Locate the cell with the specified text and output its [x, y] center coordinate. 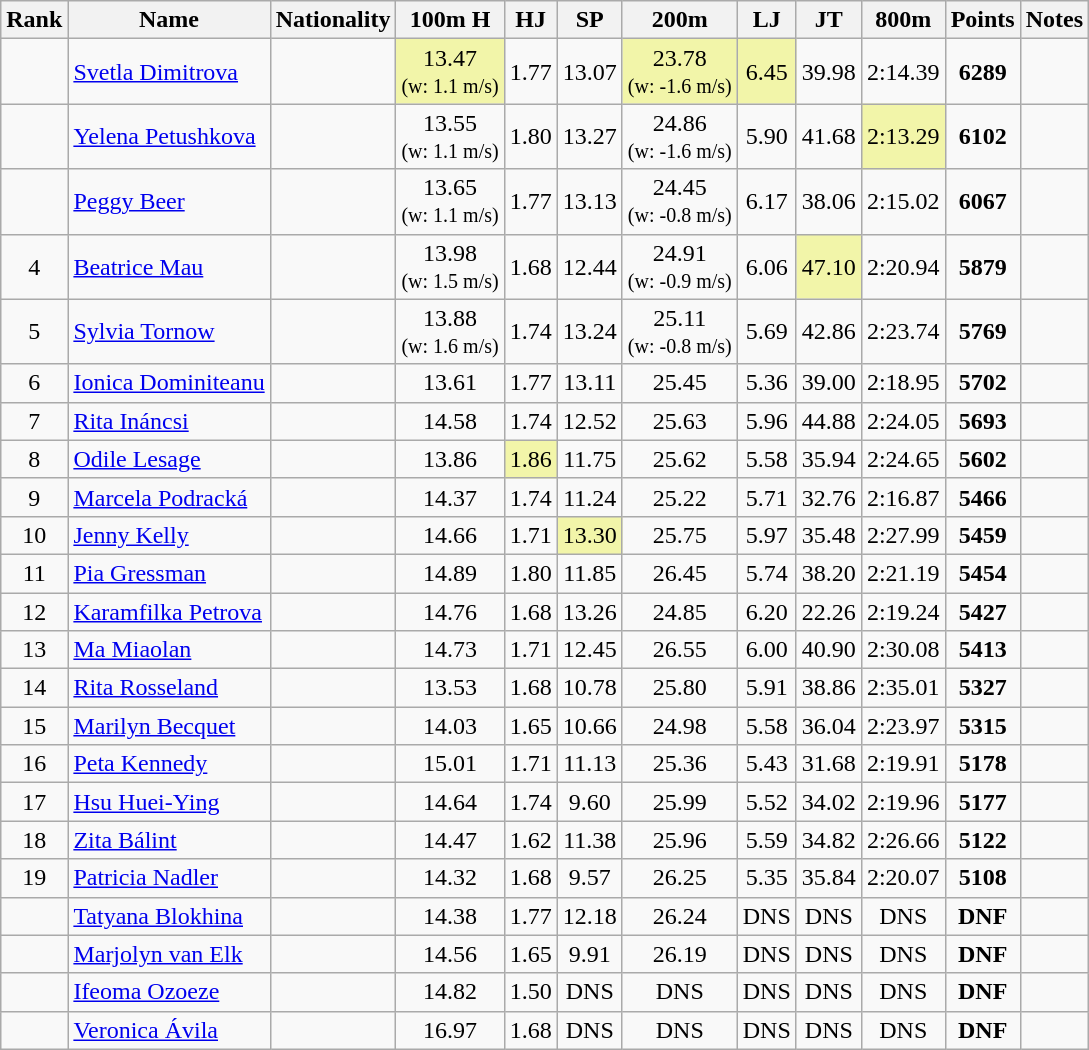
200m [680, 20]
Zita Bálint [169, 840]
Tatyana Blokhina [169, 916]
1.50 [530, 992]
25.99 [680, 802]
16 [34, 764]
14.03 [450, 726]
13.47(w: 1.1 m/s) [450, 72]
13.27 [590, 136]
5122 [982, 840]
5.96 [766, 421]
5879 [982, 266]
8 [34, 459]
5459 [982, 535]
1.62 [530, 840]
6.00 [766, 650]
44.88 [828, 421]
2:20.07 [903, 878]
13.98(w: 1.5 m/s) [450, 266]
26.45 [680, 573]
24.45(w: -0.8 m/s) [680, 202]
2:16.87 [903, 497]
5693 [982, 421]
5602 [982, 459]
Jenny Kelly [169, 535]
41.68 [828, 136]
11.85 [590, 573]
2:23.74 [903, 332]
11.75 [590, 459]
5.35 [766, 878]
9 [34, 497]
26.25 [680, 878]
10.66 [590, 726]
11.38 [590, 840]
800m [903, 20]
14.64 [450, 802]
39.00 [828, 383]
2:27.99 [903, 535]
Marilyn Becquet [169, 726]
7 [34, 421]
31.68 [828, 764]
5769 [982, 332]
1.86 [530, 459]
14.66 [450, 535]
Ma Miaolan [169, 650]
25.96 [680, 840]
Yelena Petushkova [169, 136]
23.78(w: -1.6 m/s) [680, 72]
Karamfilka Petrova [169, 611]
11.13 [590, 764]
25.62 [680, 459]
Svetla Dimitrova [169, 72]
13.55(w: 1.1 m/s) [450, 136]
Patricia Nadler [169, 878]
6.20 [766, 611]
9.60 [590, 802]
38.06 [828, 202]
5702 [982, 383]
14.37 [450, 497]
13.86 [450, 459]
Nationality [333, 20]
15 [34, 726]
15.01 [450, 764]
11 [34, 573]
LJ [766, 20]
24.91(w: -0.9 m/s) [680, 266]
5.52 [766, 802]
SP [590, 20]
6.17 [766, 202]
13.24 [590, 332]
24.85 [680, 611]
Marcela Podracká [169, 497]
HJ [530, 20]
25.80 [680, 688]
14.32 [450, 878]
5.90 [766, 136]
10 [34, 535]
12.45 [590, 650]
38.86 [828, 688]
Rita Ináncsi [169, 421]
9.57 [590, 878]
2:23.97 [903, 726]
2:18.95 [903, 383]
14 [34, 688]
36.04 [828, 726]
Notes [1054, 20]
Rita Rosseland [169, 688]
25.11(w: -0.8 m/s) [680, 332]
10.78 [590, 688]
14.89 [450, 573]
5427 [982, 611]
35.48 [828, 535]
Marjolyn van Elk [169, 954]
Points [982, 20]
2:19.24 [903, 611]
14.76 [450, 611]
47.10 [828, 266]
14.82 [450, 992]
5.36 [766, 383]
12 [34, 611]
Sylvia Tornow [169, 332]
5413 [982, 650]
2:13.29 [903, 136]
5.74 [766, 573]
14.58 [450, 421]
2:19.96 [903, 802]
6 [34, 383]
14.56 [450, 954]
25.36 [680, 764]
5.97 [766, 535]
35.94 [828, 459]
9.91 [590, 954]
Ifeoma Ozoeze [169, 992]
13.13 [590, 202]
2:20.94 [903, 266]
25.45 [680, 383]
16.97 [450, 1030]
Veronica Ávila [169, 1030]
5.59 [766, 840]
35.84 [828, 878]
11.24 [590, 497]
4 [34, 266]
34.82 [828, 840]
12.44 [590, 266]
2:14.39 [903, 72]
13.88(w: 1.6 m/s) [450, 332]
22.26 [828, 611]
13.65(w: 1.1 m/s) [450, 202]
26.55 [680, 650]
6102 [982, 136]
5327 [982, 688]
24.86(w: -1.6 m/s) [680, 136]
5 [34, 332]
2:26.66 [903, 840]
13.30 [590, 535]
38.20 [828, 573]
25.63 [680, 421]
100m H [450, 20]
13.61 [450, 383]
Pia Gressman [169, 573]
24.98 [680, 726]
6.06 [766, 266]
32.76 [828, 497]
18 [34, 840]
42.86 [828, 332]
Peta Kennedy [169, 764]
Peggy Beer [169, 202]
13.11 [590, 383]
2:30.08 [903, 650]
2:19.91 [903, 764]
25.22 [680, 497]
JT [828, 20]
Ionica Dominiteanu [169, 383]
Rank [34, 20]
13 [34, 650]
12.52 [590, 421]
5.71 [766, 497]
6067 [982, 202]
14.38 [450, 916]
Beatrice Mau [169, 266]
5177 [982, 802]
13.07 [590, 72]
6289 [982, 72]
2:35.01 [903, 688]
5.69 [766, 332]
14.73 [450, 650]
5108 [982, 878]
2:21.19 [903, 573]
6.45 [766, 72]
25.75 [680, 535]
26.24 [680, 916]
17 [34, 802]
5454 [982, 573]
Odile Lesage [169, 459]
39.98 [828, 72]
26.19 [680, 954]
Hsu Huei-Ying [169, 802]
12.18 [590, 916]
40.90 [828, 650]
13.53 [450, 688]
2:24.65 [903, 459]
14.47 [450, 840]
5.43 [766, 764]
2:15.02 [903, 202]
Name [169, 20]
5.91 [766, 688]
19 [34, 878]
5466 [982, 497]
34.02 [828, 802]
2:24.05 [903, 421]
5315 [982, 726]
13.26 [590, 611]
5178 [982, 764]
